Capture the cell that displays the provided text and extract its (X, Y) central coordinate. 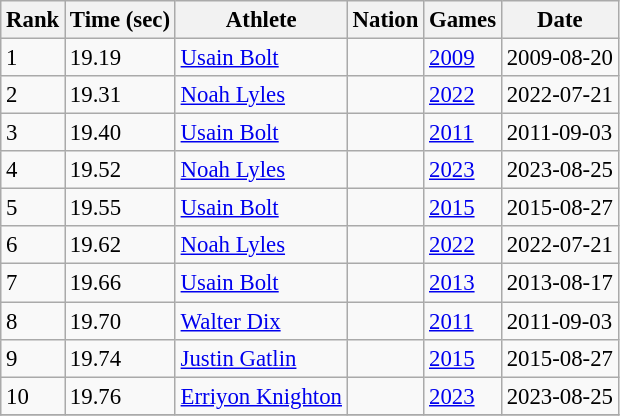
2009-08-20 (560, 58)
7 (33, 283)
6 (33, 245)
19.66 (120, 283)
Date (560, 20)
19.62 (120, 245)
Games (463, 20)
2013 (463, 283)
Justin Gatlin (261, 358)
19.52 (120, 170)
19.76 (120, 396)
2013-08-17 (560, 283)
Rank (33, 20)
19.40 (120, 133)
5 (33, 208)
2009 (463, 58)
Athlete (261, 20)
1 (33, 58)
3 (33, 133)
Walter Dix (261, 321)
Erriyon Knighton (261, 396)
19.70 (120, 321)
19.55 (120, 208)
4 (33, 170)
8 (33, 321)
Nation (385, 20)
19.19 (120, 58)
19.74 (120, 358)
2 (33, 95)
Time (sec) (120, 20)
19.31 (120, 95)
9 (33, 358)
10 (33, 396)
